Search for the cell housing the specified text and yield its (x, y) center coordinate. 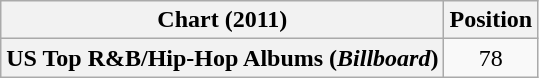
Chart (2011) (222, 20)
Position (491, 20)
US Top R&B/Hip-Hop Albums (Billboard) (222, 58)
78 (491, 58)
